Capture the cell that displays the provided text and extract its (X, Y) central coordinate. 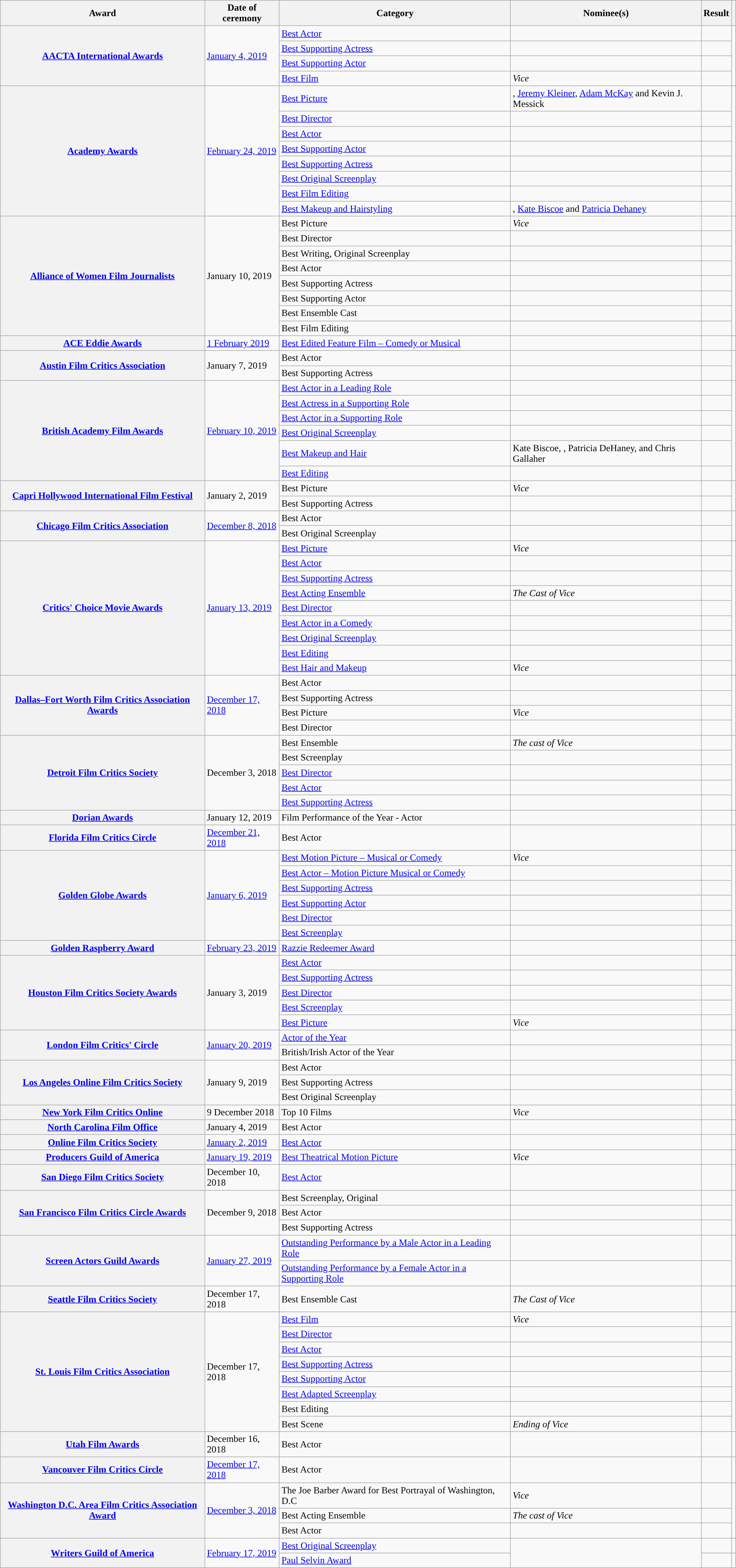
Detroit Film Critics Society (103, 773)
Best Adapted Screenplay (395, 1394)
Washington D.C. Area Film Critics Association Award (103, 1510)
Houston Film Critics Society Awards (103, 993)
Capri Hollywood International Film Festival (103, 496)
9 December 2018 (242, 1112)
Dallas–Fort Worth Film Critics Association Awards (103, 705)
Vancouver Film Critics Circle (103, 1470)
January 20, 2019 (242, 1045)
Florida Film Critics Circle (103, 838)
December 8, 2018 (242, 526)
Best Makeup and Hairstyling (395, 209)
Actor of the Year (395, 1037)
Paul Selvin Award (395, 1561)
Academy Awards (103, 151)
North Carolina Film Office (103, 1127)
Award (103, 13)
Date of ceremony (242, 13)
Golden Globe Awards (103, 895)
January 6, 2019 (242, 895)
Screen Actors Guild Awards (103, 1261)
January 10, 2019 (242, 276)
January 3, 2019 (242, 993)
Chicago Film Critics Association (103, 526)
Best Screenplay, Original (395, 1197)
Best Scene (395, 1424)
Best Makeup and Hair (395, 453)
Best Actor in a Leading Role (395, 388)
Best Actor – Motion Picture Musical or Comedy (395, 873)
Best Actor in a Comedy (395, 623)
Producers Guild of America (103, 1157)
Seattle Film Critics Society (103, 1299)
Best Actor in a Supporting Role (395, 418)
Best Writing, Original Screenplay (395, 253)
‍‍‌, Jeremy Kleiner, Adam McKay and Kevin J. Messick (606, 98)
Best Edited Feature Film – Comedy or Musical (395, 343)
Best Theatrical Motion Picture (395, 1157)
ACE Eddie Awards (103, 343)
St. Louis Film Critics Association (103, 1372)
Kate Biscoe, , Patricia DeHaney, and Chris Gallaher (606, 453)
Nominee(s) (606, 13)
British Academy Film Awards (103, 431)
AACTA International Awards (103, 56)
Online Film Critics Society (103, 1142)
February 23, 2019 (242, 947)
Golden Raspberry Award (103, 947)
Los Angeles Online Film Critics Society (103, 1082)
February 24, 2019 (242, 151)
San Diego Film Critics Society (103, 1177)
Outstanding Performance by a Male Actor in a Leading Role (395, 1248)
Film Performance of the Year - Actor (395, 817)
January 19, 2019 (242, 1157)
Result (716, 13)
January 12, 2019 (242, 817)
December 10, 2018 (242, 1177)
Razzie Redeemer Award (395, 947)
Ending of Vice (606, 1424)
January 27, 2019 (242, 1261)
December 9, 2018 (242, 1212)
Utah Film Awards (103, 1444)
Critics' Choice Movie Awards (103, 608)
Top 10 Films (395, 1112)
Writers Guild of America (103, 1553)
London Film Critics' Circle (103, 1045)
Austin Film Critics Association (103, 365)
1 February 2019 (242, 343)
December 16, 2018 (242, 1444)
Alliance of Women Film Journalists (103, 276)
New York Film Critics Online (103, 1112)
Best Hair and Makeup (395, 668)
Dorian Awards (103, 817)
‍‍‌, Kate Biscoe and Patricia Dehaney (606, 209)
Outstanding Performance by a Female Actor in a Supporting Role (395, 1273)
Best Ensemble (395, 743)
Best Motion Picture – Musical or Comedy (395, 858)
Category (395, 13)
February 10, 2019 (242, 431)
San Francisco Film Critics Circle Awards (103, 1212)
January 13, 2019 (242, 608)
January 9, 2019 (242, 1082)
The Joe Barber Award for Best Portrayal of Washington, D.C (395, 1495)
January 7, 2019 (242, 365)
December 21, 2018 (242, 838)
British/Irish Actor of the Year (395, 1052)
February 17, 2019 (242, 1553)
Best Actress in a Supporting Role (395, 403)
